Scan for the cell matching the given text and deliver its (x, y) coordinate at center. 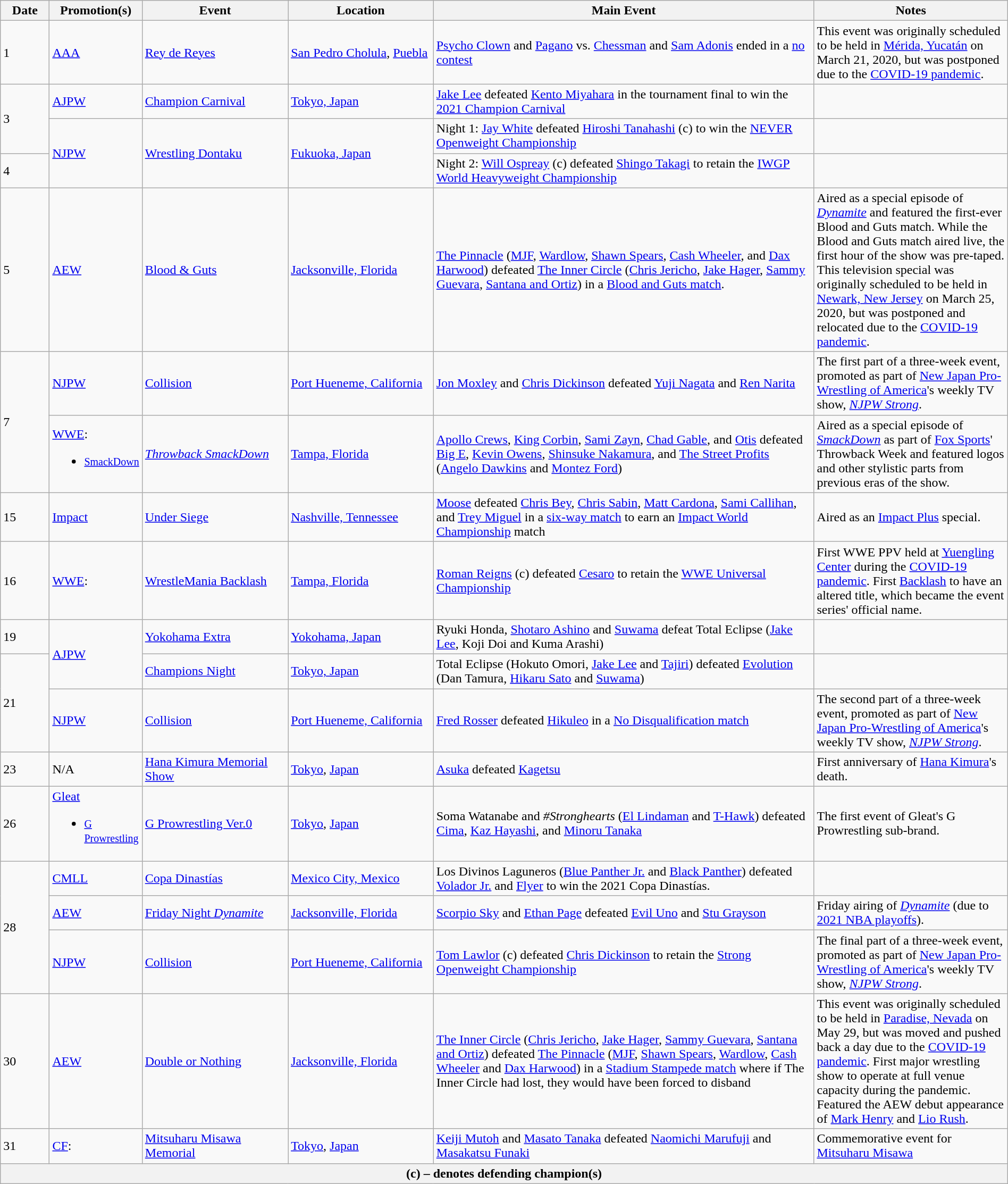
19 (25, 636)
WWE: (96, 580)
23 (25, 769)
5 (25, 270)
Jon Moxley and Chris Dickinson defeated Yuji Nagata and Ren Narita (624, 383)
1 (25, 52)
15 (25, 517)
Event (215, 11)
The second part of a three-week event, promoted as part of New Japan Pro-Wrestling of America's weekly TV show, NJPW Strong. (911, 720)
Date (25, 11)
Friday airing of Dynamite (due to 2021 NBA playoffs). (911, 913)
16 (25, 580)
WWE:SmackDown (96, 454)
Copa Dinastías (215, 879)
Night 2: Will Ospreay (c) defeated Shingo Takagi to retain the IWGP World Heavyweight Championship (624, 170)
Aired as an Impact Plus special. (911, 517)
Night 1: Jay White defeated Hiroshi Tanahashi (c) to win the NEVER Openweight Championship (624, 136)
AAA (96, 52)
Moose defeated Chris Bey, Chris Sabin, Matt Cardona, Sami Callihan, and Trey Miguel in a six-way match to earn an Impact World Championship match (624, 517)
Champions Night (215, 671)
First anniversary of Hana Kimura's death. (911, 769)
Soma Watanabe and #Stronghearts (El Lindaman and T-Hawk) defeated Cima, Kaz Hayashi, and Minoru Tanaka (624, 824)
This event was originally scheduled to be held in Mérida, Yucatán on March 21, 2020, but was postponed due to the COVID-19 pandemic. (911, 52)
30 (25, 1061)
San Pedro Cholula, Puebla (361, 52)
Champion Carnival (215, 101)
Rey de Reyes (215, 52)
Wrestling Dontaku (215, 153)
Double or Nothing (215, 1061)
Jake Lee defeated Kento Miyahara in the tournament final to win the 2021 Champion Carnival (624, 101)
The first event of Gleat's G Prowrestling sub-brand. (911, 824)
3 (25, 119)
Throwback SmackDown (215, 454)
Roman Reigns (c) defeated Cesaro to retain the WWE Universal Championship (624, 580)
Yokohama Extra (215, 636)
The final part of a three-week event, promoted as part of New Japan Pro-Wrestling of America's weekly TV show, NJPW Strong. (911, 962)
Asuka defeated Kagetsu (624, 769)
Notes (911, 11)
Fred Rosser defeated Hikuleo in a No Disqualification match (624, 720)
Mexico City, Mexico (361, 879)
Psycho Clown and Pagano vs. Chessman and Sam Adonis ended in a no contest (624, 52)
Friday Night Dynamite (215, 913)
The first part of a three-week event, promoted as part of New Japan Pro-Wrestling of America's weekly TV show, NJPW Strong. (911, 383)
WrestleMania Backlash (215, 580)
G Prowrestling Ver.0 (215, 824)
Fukuoka, Japan (361, 153)
26 (25, 824)
N/A (96, 769)
GleatG Prowrestling (96, 824)
Mitsuharu Misawa Memorial (215, 1146)
31 (25, 1146)
28 (25, 928)
Hana Kimura Memorial Show (215, 769)
Blood & Guts (215, 270)
CMLL (96, 879)
Promotion(s) (96, 11)
4 (25, 170)
Ryuki Honda, Shotaro Ashino and Suwama defeat Total Eclipse (Jake Lee, Koji Doi and Kuma Arashi) (624, 636)
Keiji Mutoh and Masato Tanaka defeated Naomichi Marufuji and Masakatsu Funaki (624, 1146)
Scorpio Sky and Ethan Page defeated Evil Uno and Stu Grayson (624, 913)
CF: (96, 1146)
Under Siege (215, 517)
(c) – denotes defending champion(s) (504, 1173)
Total Eclipse (Hokuto Omori, Jake Lee and Tajiri) defeated Evolution (Dan Tamura, Hikaru Sato and Suwama) (624, 671)
Main Event (624, 11)
Location (361, 11)
Los Divinos Laguneros (Blue Panther Jr. and Black Panther) defeated Volador Jr. and Flyer to win the 2021 Copa Dinastías. (624, 879)
Yokohama, Japan (361, 636)
Nashville, Tennessee (361, 517)
7 (25, 422)
21 (25, 703)
Tom Lawlor (c) defeated Chris Dickinson to retain the Strong Openweight Championship (624, 962)
Impact (96, 517)
Commemorative event for Mitsuharu Misawa (911, 1146)
